Output the [X, Y] coordinate of the center of the cell containing the given text.  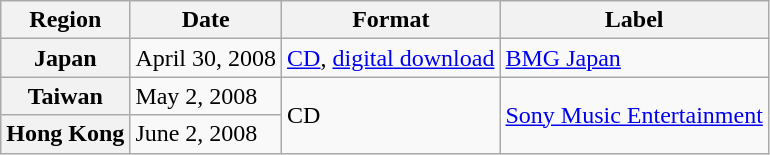
Taiwan [66, 96]
Region [66, 20]
Date [206, 20]
Sony Music Entertainment [634, 115]
CD [391, 115]
Label [634, 20]
June 2, 2008 [206, 134]
Japan [66, 58]
CD, digital download [391, 58]
BMG Japan [634, 58]
May 2, 2008 [206, 96]
Hong Kong [66, 134]
Format [391, 20]
April 30, 2008 [206, 58]
